Scan for the cell matching the given text and deliver its (x, y) coordinate at center. 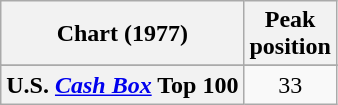
U.S. Cash Box Top 100 (122, 85)
33 (290, 85)
Chart (1977) (122, 34)
Peakposition (290, 34)
